Scan for the cell matching the given text and deliver its (x, y) coordinate at center. 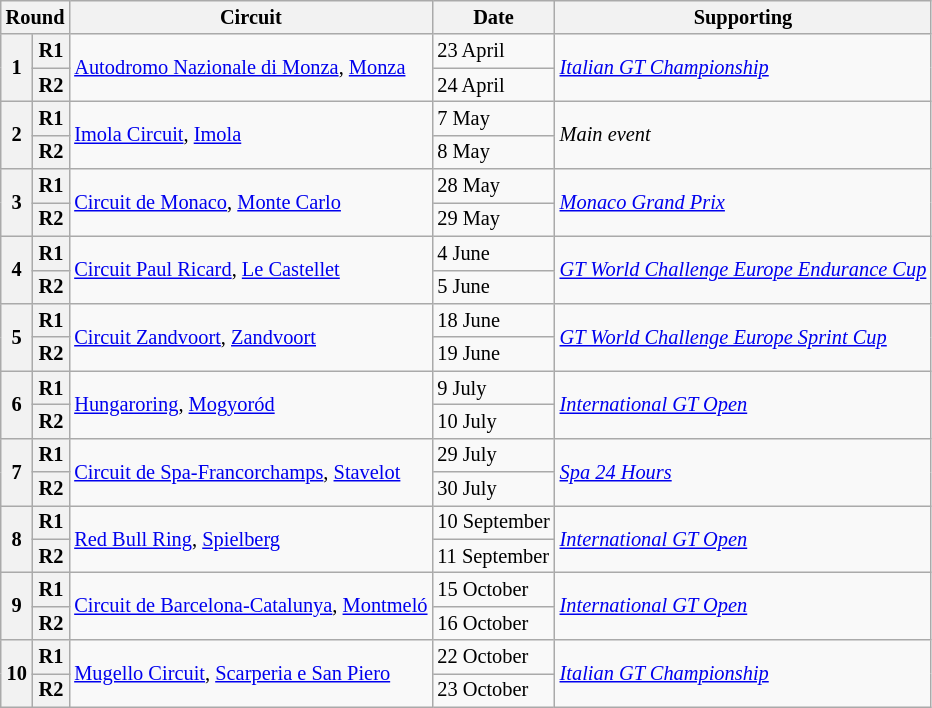
15 October (493, 589)
10 (17, 674)
Circuit Paul Ricard, Le Castellet (250, 270)
16 October (493, 623)
Circuit (250, 17)
29 July (493, 455)
9 (17, 606)
Monaco Grand Prix (743, 202)
23 April (493, 51)
9 July (493, 388)
Date (493, 17)
GT World Challenge Europe Endurance Cup (743, 270)
Round (36, 17)
Spa 24 Hours (743, 472)
Hungaroring, Mogyoród (250, 404)
Supporting (743, 17)
30 July (493, 489)
7 (17, 472)
Circuit de Spa-Francorchamps, Stavelot (250, 472)
23 October (493, 690)
Imola Circuit, Imola (250, 134)
Autodromo Nazionale di Monza, Monza (250, 68)
5 (17, 336)
Main event (743, 134)
GT World Challenge Europe Sprint Cup (743, 336)
8 (17, 538)
4 June (493, 253)
4 (17, 270)
18 June (493, 320)
8 May (493, 152)
24 April (493, 85)
7 May (493, 118)
3 (17, 202)
1 (17, 68)
10 July (493, 421)
2 (17, 134)
5 June (493, 287)
28 May (493, 186)
Red Bull Ring, Spielberg (250, 538)
10 September (493, 522)
29 May (493, 219)
6 (17, 404)
Circuit Zandvoort, Zandvoort (250, 336)
19 June (493, 354)
Mugello Circuit, Scarperia e San Piero (250, 674)
11 September (493, 556)
22 October (493, 657)
Circuit de Monaco, Monte Carlo (250, 202)
Circuit de Barcelona-Catalunya, Montmeló (250, 606)
